Locate the cell with the specified text and output its (x, y) center coordinate. 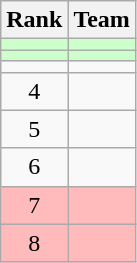
6 (34, 167)
4 (34, 91)
Rank (34, 20)
5 (34, 129)
Team (102, 20)
7 (34, 205)
8 (34, 243)
